Output the (x, y) coordinate of the center of the cell containing the given text.  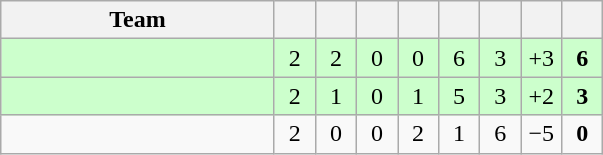
+3 (542, 58)
5 (460, 96)
−5 (542, 134)
+2 (542, 96)
Team (138, 20)
